Output the [x, y] coordinate of the center of the cell containing the given text.  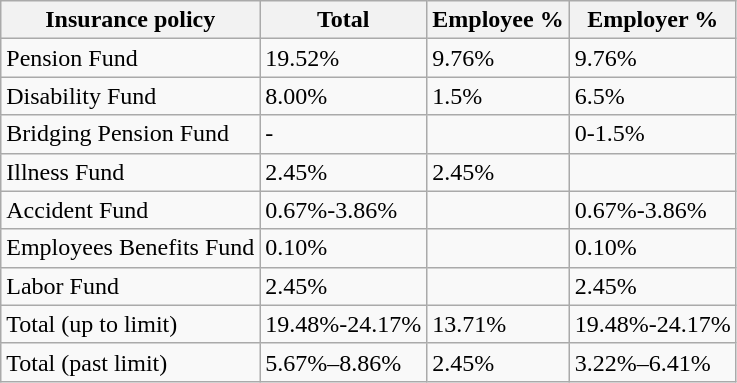
Total (past limit) [130, 362]
Total [344, 20]
- [344, 134]
0-1.5% [652, 134]
Employees Benefits Fund [130, 248]
8.00% [344, 96]
13.71% [498, 324]
19.52% [344, 58]
Illness Fund [130, 172]
Disability Fund [130, 96]
1.5% [498, 96]
5.67%–8.86% [344, 362]
Insurance policy [130, 20]
Bridging Pension Fund [130, 134]
Employer % [652, 20]
3.22%–6.41% [652, 362]
Pension Fund [130, 58]
6.5% [652, 96]
Labor Fund [130, 286]
Accident Fund [130, 210]
Total (up to limit) [130, 324]
Employee % [498, 20]
